Locate the cell with the specified text and output its [x, y] center coordinate. 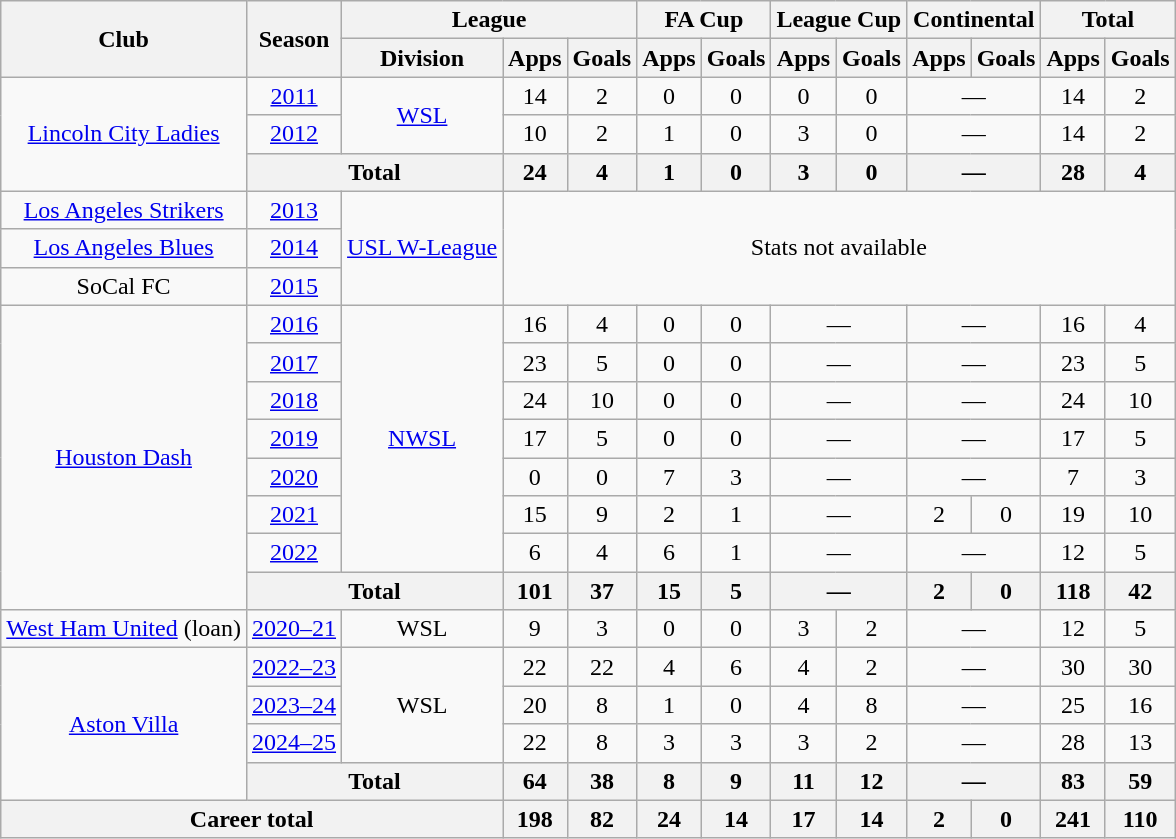
2013 [294, 210]
SoCal FC [124, 286]
2019 [294, 438]
Houston Dash [124, 457]
2021 [294, 515]
64 [535, 781]
59 [1140, 781]
2018 [294, 400]
11 [804, 781]
Career total [252, 819]
Los Angeles Strikers [124, 210]
2012 [294, 134]
Season [294, 39]
Aston Villa [124, 724]
FA Cup [704, 20]
NWSL [422, 438]
2011 [294, 96]
13 [1140, 743]
83 [1073, 781]
101 [535, 591]
241 [1073, 819]
2024–25 [294, 743]
42 [1140, 591]
25 [1073, 705]
USL W-League [422, 248]
110 [1140, 819]
19 [1073, 515]
League [490, 20]
Division [422, 58]
2020 [294, 477]
2022 [294, 553]
2022–23 [294, 667]
37 [602, 591]
Lincoln City Ladies [124, 134]
Los Angeles Blues [124, 248]
2017 [294, 362]
West Ham United (loan) [124, 629]
Stats not available [839, 248]
2014 [294, 248]
198 [535, 819]
20 [535, 705]
38 [602, 781]
2016 [294, 324]
2020–21 [294, 629]
Club [124, 39]
82 [602, 819]
2023–24 [294, 705]
118 [1073, 591]
League Cup [839, 20]
2015 [294, 286]
Continental [974, 20]
